Pinpoint the cell where the given text exists, returning its (X, Y) midpoint coordinate. 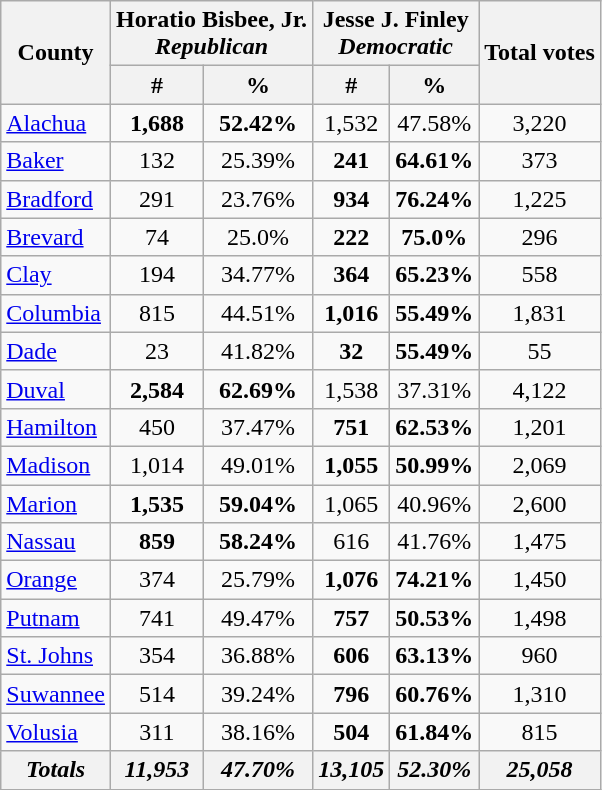
52.42% (258, 123)
296 (540, 237)
34.77% (258, 275)
Marion (56, 503)
504 (352, 732)
50.53% (434, 618)
Suwannee (56, 694)
934 (352, 199)
44.51% (258, 313)
75.0% (434, 237)
194 (156, 275)
751 (352, 427)
1,014 (156, 465)
2,069 (540, 465)
61.84% (434, 732)
606 (352, 656)
960 (540, 656)
796 (352, 694)
1,201 (540, 427)
1,065 (352, 503)
1,076 (352, 580)
1,310 (540, 694)
47.70% (258, 770)
Columbia (56, 313)
Jesse J. Finley Democratic (396, 34)
616 (352, 542)
374 (156, 580)
514 (156, 694)
36.88% (258, 656)
11,953 (156, 770)
859 (156, 542)
St. Johns (56, 656)
2,600 (540, 503)
1,475 (540, 542)
50.99% (434, 465)
25.39% (258, 161)
41.82% (258, 351)
37.31% (434, 389)
65.23% (434, 275)
354 (156, 656)
Alachua (56, 123)
Nassau (56, 542)
Horatio Bisbee, Jr. Republican (211, 34)
49.01% (258, 465)
23 (156, 351)
74 (156, 237)
558 (540, 275)
1,688 (156, 123)
Bradford (56, 199)
Duval (56, 389)
1,831 (540, 313)
64.61% (434, 161)
1,450 (540, 580)
Total votes (540, 52)
62.53% (434, 427)
4,122 (540, 389)
Hamilton (56, 427)
3,220 (540, 123)
74.21% (434, 580)
32 (352, 351)
59.04% (258, 503)
241 (352, 161)
58.24% (258, 542)
Brevard (56, 237)
39.24% (258, 694)
757 (352, 618)
Totals (56, 770)
62.69% (258, 389)
37.47% (258, 427)
1,225 (540, 199)
Clay (56, 275)
25.0% (258, 237)
222 (352, 237)
63.13% (434, 656)
Putnam (56, 618)
13,105 (352, 770)
25,058 (540, 770)
1,535 (156, 503)
49.47% (258, 618)
23.76% (258, 199)
132 (156, 161)
47.58% (434, 123)
38.16% (258, 732)
Dade (56, 351)
291 (156, 199)
76.24% (434, 199)
Volusia (56, 732)
25.79% (258, 580)
1,532 (352, 123)
1,016 (352, 313)
450 (156, 427)
364 (352, 275)
41.76% (434, 542)
1,498 (540, 618)
311 (156, 732)
60.76% (434, 694)
Orange (56, 580)
1,538 (352, 389)
1,055 (352, 465)
Baker (56, 161)
2,584 (156, 389)
52.30% (434, 770)
373 (540, 161)
40.96% (434, 503)
55 (540, 351)
Madison (56, 465)
County (56, 52)
741 (156, 618)
